Pinpoint the cell where the given text exists, returning its (X, Y) midpoint coordinate. 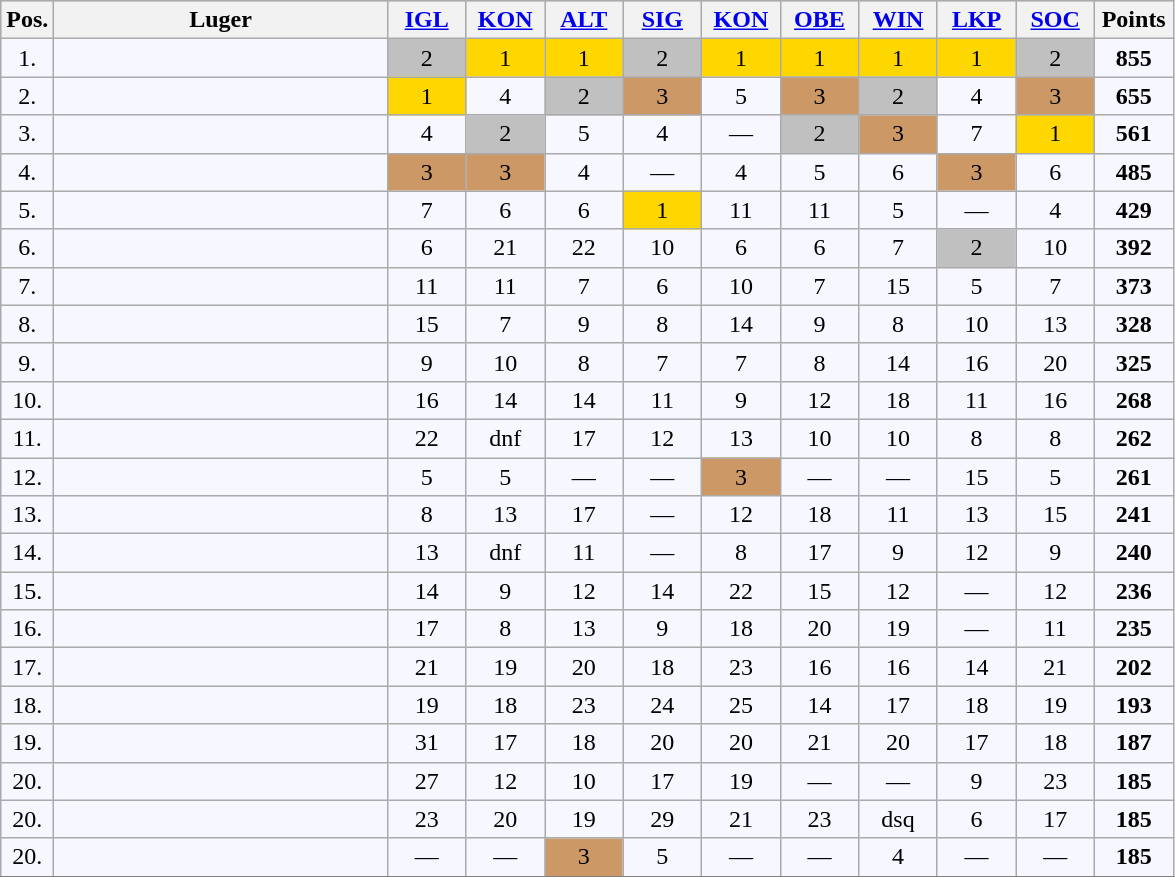
392 (1134, 248)
OBE (820, 20)
236 (1134, 591)
29 (662, 819)
LKP (976, 20)
561 (1134, 134)
ALT (584, 20)
485 (1134, 172)
241 (1134, 515)
855 (1134, 58)
7. (28, 286)
14. (28, 553)
268 (1134, 400)
202 (1134, 667)
240 (1134, 553)
10. (28, 400)
8. (28, 324)
Pos. (28, 20)
19. (28, 743)
18. (28, 705)
15. (28, 591)
WIN (898, 20)
429 (1134, 210)
25 (742, 705)
IGL (426, 20)
193 (1134, 705)
1. (28, 58)
16. (28, 629)
12. (28, 477)
3. (28, 134)
325 (1134, 362)
17. (28, 667)
SIG (662, 20)
187 (1134, 743)
328 (1134, 324)
6. (28, 248)
9. (28, 362)
261 (1134, 477)
4. (28, 172)
dsq (898, 819)
11. (28, 438)
655 (1134, 96)
2. (28, 96)
31 (426, 743)
373 (1134, 286)
235 (1134, 629)
Points (1134, 20)
24 (662, 705)
27 (426, 781)
Luger (221, 20)
5. (28, 210)
262 (1134, 438)
13. (28, 515)
SOC (1056, 20)
